Capture the cell that displays the provided text and extract its (X, Y) central coordinate. 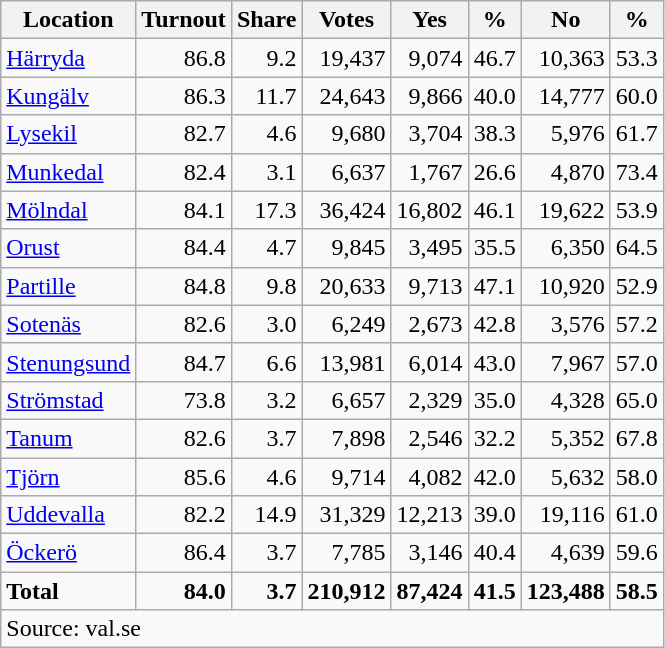
3,146 (430, 553)
19,622 (566, 210)
Uddevalla (68, 515)
Share (266, 20)
10,920 (566, 286)
38.3 (494, 134)
86.3 (184, 96)
4.7 (266, 248)
4,082 (430, 477)
Lysekil (68, 134)
Turnout (184, 20)
19,437 (346, 58)
9,845 (346, 248)
Source: val.se (332, 629)
3.0 (266, 324)
53.3 (636, 58)
43.0 (494, 362)
3,576 (566, 324)
Orust (68, 248)
73.4 (636, 172)
6,014 (430, 362)
26.6 (494, 172)
4,870 (566, 172)
4,328 (566, 400)
84.8 (184, 286)
67.8 (636, 438)
1,767 (430, 172)
35.5 (494, 248)
36,424 (346, 210)
9.8 (266, 286)
2,329 (430, 400)
20,633 (346, 286)
82.7 (184, 134)
6,249 (346, 324)
210,912 (346, 591)
32.2 (494, 438)
Votes (346, 20)
No (566, 20)
9,074 (430, 58)
46.7 (494, 58)
12,213 (430, 515)
19,116 (566, 515)
9.2 (266, 58)
24,643 (346, 96)
17.3 (266, 210)
41.5 (494, 591)
59.6 (636, 553)
35.0 (494, 400)
86.4 (184, 553)
46.1 (494, 210)
87,424 (430, 591)
82.4 (184, 172)
64.5 (636, 248)
123,488 (566, 591)
73.8 (184, 400)
40.4 (494, 553)
84.4 (184, 248)
58.0 (636, 477)
9,866 (430, 96)
Kungälv (68, 96)
Sotenäs (68, 324)
Härryda (68, 58)
57.2 (636, 324)
2,673 (430, 324)
3,495 (430, 248)
52.9 (636, 286)
13,981 (346, 362)
9,680 (346, 134)
Strömstad (68, 400)
14,777 (566, 96)
53.9 (636, 210)
42.8 (494, 324)
3,704 (430, 134)
5,976 (566, 134)
7,967 (566, 362)
6.6 (266, 362)
4,639 (566, 553)
42.0 (494, 477)
9,713 (430, 286)
5,632 (566, 477)
85.6 (184, 477)
16,802 (430, 210)
39.0 (494, 515)
5,352 (566, 438)
3.2 (266, 400)
9,714 (346, 477)
Tanum (68, 438)
6,350 (566, 248)
10,363 (566, 58)
Location (68, 20)
7,785 (346, 553)
86.8 (184, 58)
Mölndal (68, 210)
6,657 (346, 400)
84.0 (184, 591)
84.1 (184, 210)
Öckerö (68, 553)
61.7 (636, 134)
Tjörn (68, 477)
Yes (430, 20)
Total (68, 591)
7,898 (346, 438)
14.9 (266, 515)
65.0 (636, 400)
58.5 (636, 591)
31,329 (346, 515)
57.0 (636, 362)
47.1 (494, 286)
Partille (68, 286)
11.7 (266, 96)
61.0 (636, 515)
2,546 (430, 438)
84.7 (184, 362)
Stenungsund (68, 362)
40.0 (494, 96)
82.2 (184, 515)
6,637 (346, 172)
3.1 (266, 172)
Munkedal (68, 172)
60.0 (636, 96)
